For the text-containing cell, return its midpoint in [x, y] coordinate format. 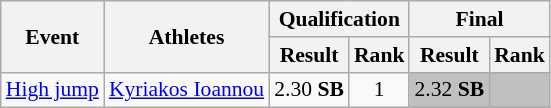
2.32 SB [449, 90]
Event [52, 36]
1 [380, 90]
2.30 SB [309, 90]
Athletes [186, 36]
High jump [52, 90]
Final [479, 19]
Qualification [339, 19]
Kyriakos Ioannou [186, 90]
